For the text-containing cell, return its midpoint in [X, Y] coordinate format. 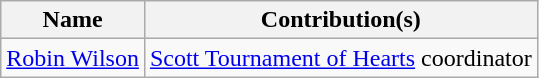
Scott Tournament of Hearts coordinator [340, 58]
Name [73, 20]
Contribution(s) [340, 20]
Robin Wilson [73, 58]
